Locate the cell with the specified text and output its (x, y) center coordinate. 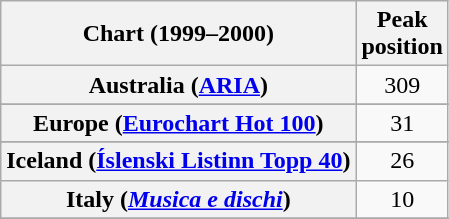
Peakposition (402, 34)
31 (402, 123)
Chart (1999–2000) (178, 34)
Australia (ARIA) (178, 85)
Europe (Eurochart Hot 100) (178, 123)
10 (402, 199)
26 (402, 161)
Iceland (Íslenski Listinn Topp 40) (178, 161)
Italy (Musica e dischi) (178, 199)
309 (402, 85)
